For the text-containing cell, return its midpoint in [X, Y] coordinate format. 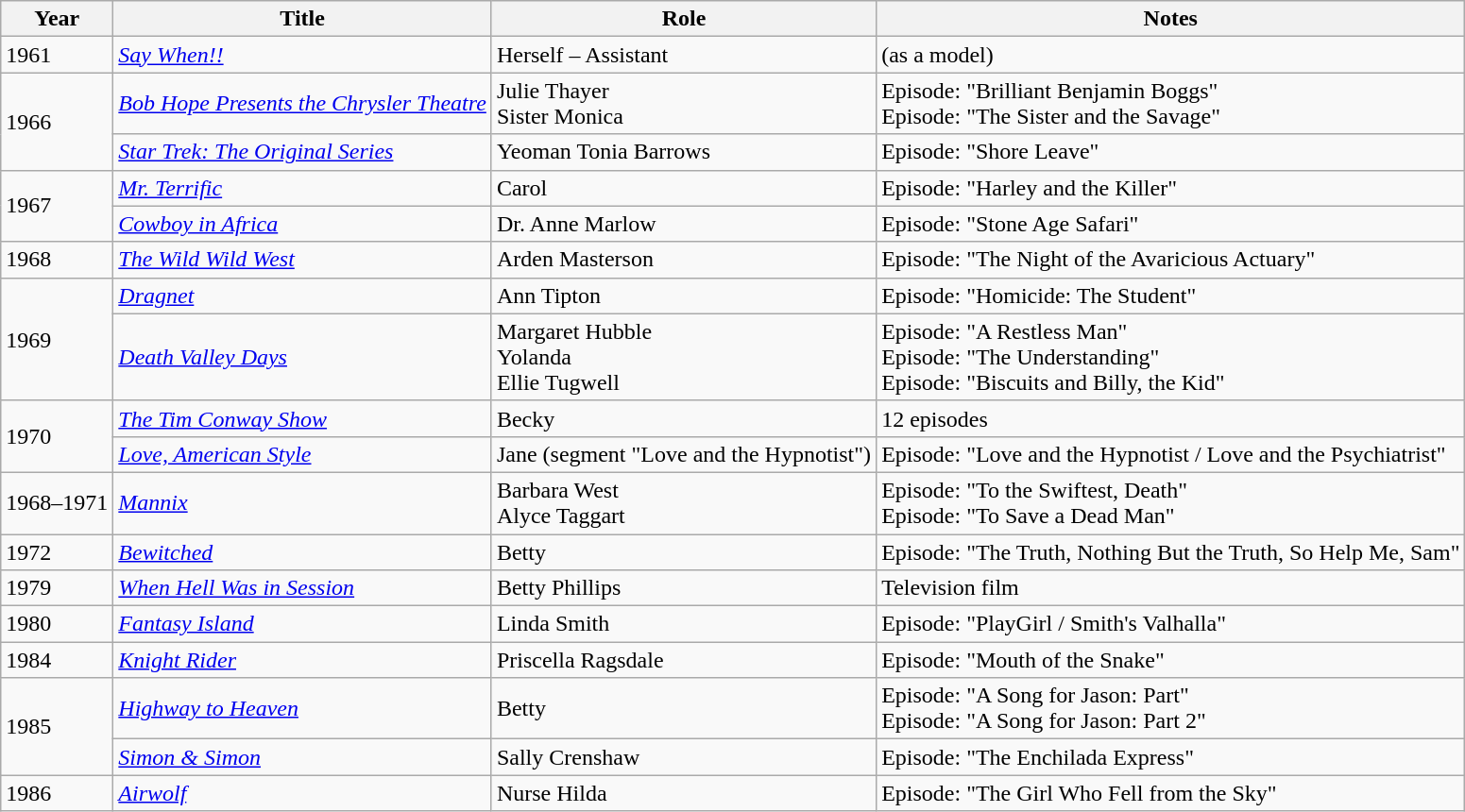
1986 [57, 793]
1966 [57, 121]
Bob Hope Presents the Chrysler Theatre [302, 104]
1980 [57, 624]
Carol [684, 188]
The Wild Wild West [302, 260]
Simon & Simon [302, 757]
When Hell Was in Session [302, 588]
Episode: "A Restless Man"Episode: "The Understanding"Episode: "Biscuits and Billy, the Kid" [1171, 357]
(as a model) [1171, 55]
Becky [684, 418]
Herself – Assistant [684, 55]
12 episodes [1171, 418]
Episode: "Homicide: The Student" [1171, 296]
Episode: "To the Swiftest, Death"Episode: "To Save a Dead Man" [1171, 502]
1961 [57, 55]
Margaret HubbleYolandaEllie Tugwell [684, 357]
Barbara WestAlyce Taggart [684, 502]
1979 [57, 588]
1967 [57, 206]
1968–1971 [57, 502]
1985 [57, 727]
Airwolf [302, 793]
Cowboy in Africa [302, 224]
Bewitched [302, 552]
Death Valley Days [302, 357]
Ann Tipton [684, 296]
1972 [57, 552]
Dragnet [302, 296]
Love, American Style [302, 454]
Highway to Heaven [302, 708]
Sally Crenshaw [684, 757]
Episode: "PlayGirl / Smith's Valhalla" [1171, 624]
Dr. Anne Marlow [684, 224]
Knight Rider [302, 660]
The Tim Conway Show [302, 418]
Julie ThayerSister Monica [684, 104]
Episode: "The Girl Who Fell from the Sky" [1171, 793]
Year [57, 19]
Arden Masterson [684, 260]
Episode: "The Enchilada Express" [1171, 757]
Fantasy Island [302, 624]
Episode: "Brilliant Benjamin Boggs"Episode: "The Sister and the Savage" [1171, 104]
Episode: "Love and the Hypnotist / Love and the Psychiatrist" [1171, 454]
1968 [57, 260]
Role [684, 19]
Betty Phillips [684, 588]
Notes [1171, 19]
1970 [57, 436]
Star Trek: The Original Series [302, 152]
Episode: "Shore Leave" [1171, 152]
Linda Smith [684, 624]
Episode: "Harley and the Killer" [1171, 188]
Mr. Terrific [302, 188]
1969 [57, 339]
Priscella Ragsdale [684, 660]
Episode: "A Song for Jason: Part"Episode: "A Song for Jason: Part 2" [1171, 708]
Episode: "Mouth of the Snake" [1171, 660]
Say When!! [302, 55]
Television film [1171, 588]
Title [302, 19]
Yeoman Tonia Barrows [684, 152]
Nurse Hilda [684, 793]
1984 [57, 660]
Episode: "Stone Age Safari" [1171, 224]
Mannix [302, 502]
Episode: "The Truth, Nothing But the Truth, So Help Me, Sam" [1171, 552]
Jane (segment "Love and the Hypnotist") [684, 454]
Episode: "The Night of the Avaricious Actuary" [1171, 260]
